For the text-containing cell, return its midpoint in [x, y] coordinate format. 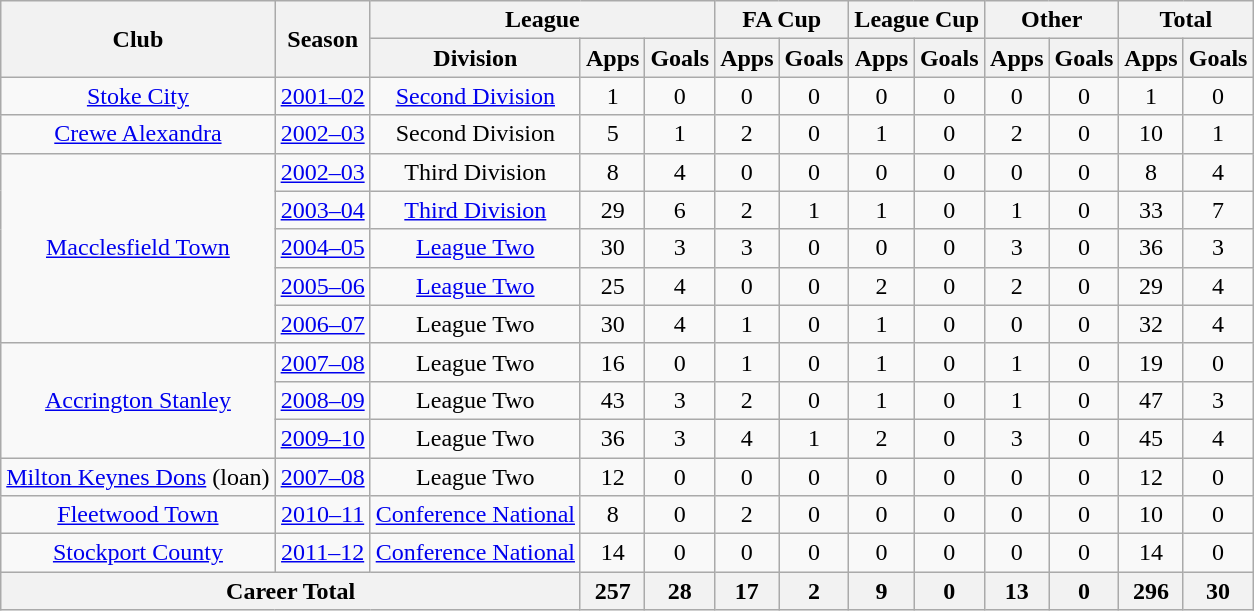
2006–07 [322, 324]
45 [1151, 438]
2004–05 [322, 248]
Season [322, 39]
2008–09 [322, 400]
FA Cup [782, 20]
16 [612, 362]
33 [1151, 210]
Other [1052, 20]
32 [1151, 324]
6 [680, 210]
47 [1151, 400]
2001–02 [322, 96]
Crewe Alexandra [138, 134]
2003–04 [322, 210]
2010–11 [322, 515]
7 [1218, 210]
25 [612, 286]
296 [1151, 591]
Stoke City [138, 96]
43 [612, 400]
Macclesfield Town [138, 248]
2011–12 [322, 553]
17 [747, 591]
Accrington Stanley [138, 400]
Career Total [291, 591]
13 [1017, 591]
Total [1186, 20]
19 [1151, 362]
5 [612, 134]
League [542, 20]
Stockport County [138, 553]
Division [475, 58]
Fleetwood Town [138, 515]
9 [882, 591]
2005–06 [322, 286]
Milton Keynes Dons (loan) [138, 477]
Club [138, 39]
28 [680, 591]
2009–10 [322, 438]
257 [612, 591]
League Cup [917, 20]
